From the cell containing the given text, extract its center point as [X, Y] coordinate. 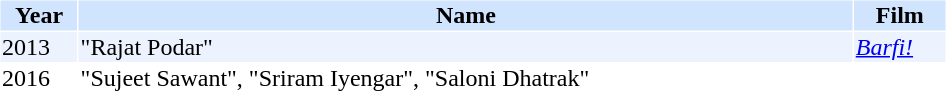
Barfi! [900, 47]
Name [466, 15]
"Rajat Podar" [466, 47]
2013 [38, 47]
Year [38, 15]
Film [900, 15]
